Output the [x, y] coordinate of the center of the cell containing the given text.  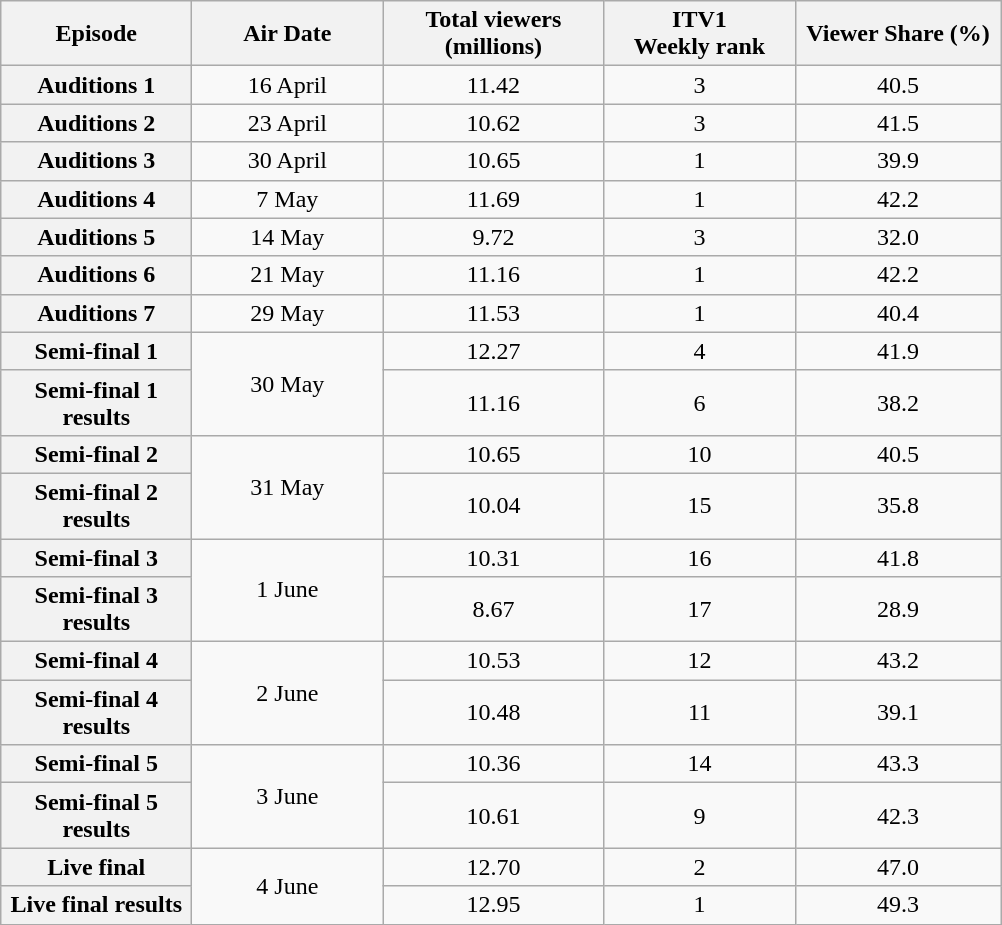
17 [700, 610]
Episode [96, 34]
Live final results [96, 905]
30 April [288, 161]
Semi-final 2 results [96, 506]
2 June [288, 694]
Semi-final 4 results [96, 712]
40.4 [898, 313]
4 June [288, 886]
Semi-final 1 [96, 351]
11.69 [494, 199]
23 April [288, 123]
1 June [288, 590]
10.36 [494, 764]
Semi-final 3 [96, 557]
Viewer Share (%) [898, 34]
41.8 [898, 557]
10.48 [494, 712]
Auditions 4 [96, 199]
Semi-final 1 results [96, 402]
12 [700, 661]
6 [700, 402]
14 [700, 764]
43.2 [898, 661]
Auditions 3 [96, 161]
49.3 [898, 905]
Semi-final 5 results [96, 816]
Semi-final 4 [96, 661]
11.42 [494, 85]
10.62 [494, 123]
11 [700, 712]
10 [700, 454]
Air Date [288, 34]
30 May [288, 384]
Auditions 7 [96, 313]
12.95 [494, 905]
16 [700, 557]
35.8 [898, 506]
29 May [288, 313]
10.53 [494, 661]
Semi-final 5 [96, 764]
12.70 [494, 867]
16 April [288, 85]
Auditions 6 [96, 275]
9.72 [494, 237]
Semi-final 3 results [96, 610]
21 May [288, 275]
Total viewers(millions) [494, 34]
47.0 [898, 867]
14 May [288, 237]
32.0 [898, 237]
Semi-final 2 [96, 454]
ITV1Weekly rank [700, 34]
10.61 [494, 816]
10.04 [494, 506]
3 June [288, 796]
41.5 [898, 123]
Auditions 2 [96, 123]
39.9 [898, 161]
12.27 [494, 351]
31 May [288, 486]
2 [700, 867]
Auditions 5 [96, 237]
15 [700, 506]
7 May [288, 199]
4 [700, 351]
Auditions 1 [96, 85]
43.3 [898, 764]
8.67 [494, 610]
9 [700, 816]
38.2 [898, 402]
42.3 [898, 816]
41.9 [898, 351]
39.1 [898, 712]
Live final [96, 867]
28.9 [898, 610]
10.31 [494, 557]
11.53 [494, 313]
